Find where the given text appears and provide that cell's center as [X, Y] coordinate. 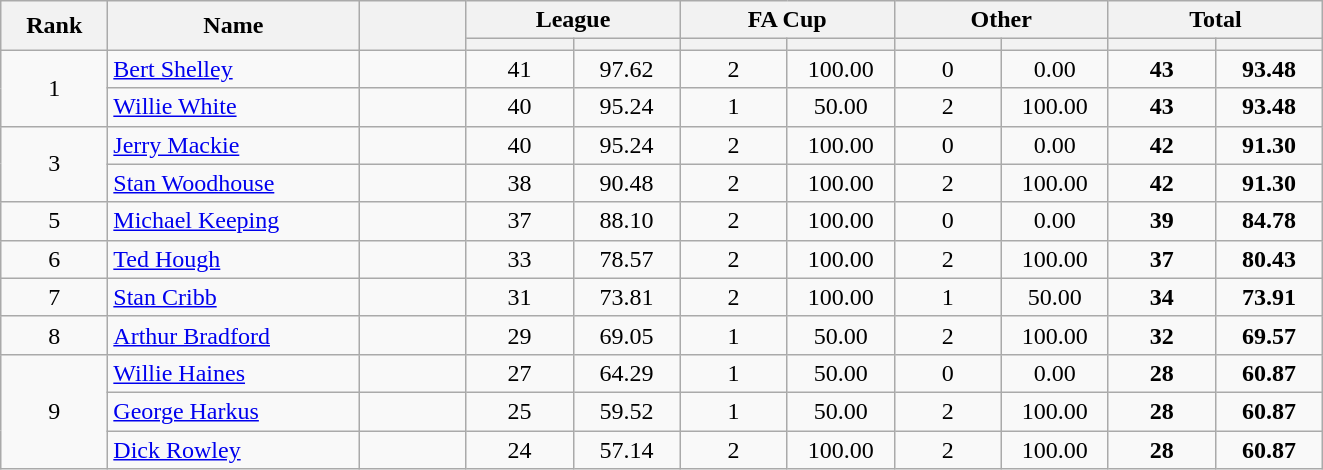
39 [1162, 221]
25 [520, 411]
24 [520, 449]
78.57 [626, 259]
38 [520, 183]
64.29 [626, 373]
Total [1215, 20]
57.14 [626, 449]
7 [54, 297]
6 [54, 259]
Bert Shelley [234, 69]
League [573, 20]
41 [520, 69]
84.78 [1268, 221]
Michael Keeping [234, 221]
FA Cup [787, 20]
Willie White [234, 107]
80.43 [1268, 259]
3 [54, 164]
Willie Haines [234, 373]
69.05 [626, 335]
Jerry Mackie [234, 145]
88.10 [626, 221]
69.57 [1268, 335]
Name [234, 26]
9 [54, 411]
34 [1162, 297]
Dick Rowley [234, 449]
Other [1001, 20]
Arthur Bradford [234, 335]
8 [54, 335]
29 [520, 335]
5 [54, 221]
90.48 [626, 183]
73.91 [1268, 297]
59.52 [626, 411]
31 [520, 297]
27 [520, 373]
33 [520, 259]
George Harkus [234, 411]
32 [1162, 335]
Stan Cribb [234, 297]
Ted Hough [234, 259]
97.62 [626, 69]
Rank [54, 26]
73.81 [626, 297]
Stan Woodhouse [234, 183]
